Return (X, Y) of the center of cell containing provided text 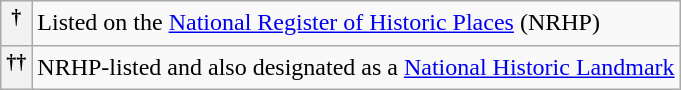
NRHP-listed and also designated as a National Historic Landmark (356, 68)
† (16, 24)
Listed on the National Register of Historic Places (NRHP) (356, 24)
†† (16, 68)
